Detect which cell encompasses the target text, then output its (X, Y) center coordinate. 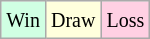
Loss (126, 20)
Win (24, 20)
Draw (72, 20)
